Determine the (x, y) coordinate at the center of the cell enclosing the given text.  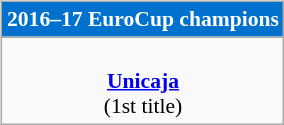
2016–17 EuroCup champions (143, 19)
Unicaja(1st title) (143, 80)
